Provide the (x, y) coordinate of the cell's center where the given text is located.  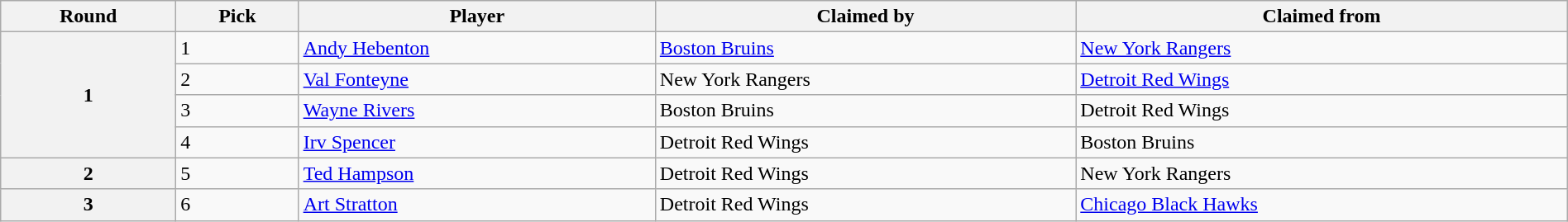
6 (238, 205)
Round (88, 17)
Art Stratton (476, 205)
Ted Hampson (476, 173)
Pick (238, 17)
Player (476, 17)
Val Fonteyne (476, 79)
Wayne Rivers (476, 111)
4 (238, 142)
Claimed by (865, 17)
5 (238, 173)
Chicago Black Hawks (1322, 205)
Claimed from (1322, 17)
Andy Hebenton (476, 48)
Irv Spencer (476, 142)
